Extract the (X, Y) coordinate from the center of the cell holding the provided text.  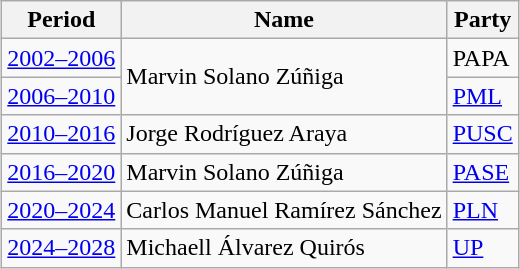
Carlos Manuel Ramírez Sánchez (284, 210)
Party (482, 20)
PML (482, 96)
2016–2020 (62, 172)
Jorge Rodríguez Araya (284, 134)
Michaell Álvarez Quirós (284, 248)
PUSC (482, 134)
PASE (482, 172)
PAPA (482, 58)
PLN (482, 210)
2010–2016 (62, 134)
UP (482, 248)
2020–2024 (62, 210)
2002–2006 (62, 58)
Name (284, 20)
2024–2028 (62, 248)
2006–2010 (62, 96)
Period (62, 20)
